Determine the (x, y) coordinate at the center of the cell enclosing the given text.  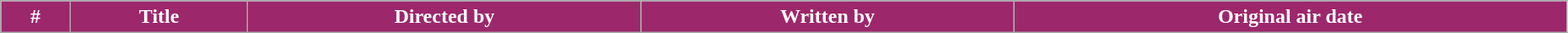
Written by (827, 17)
# (35, 17)
Original air date (1291, 17)
Title (159, 17)
Directed by (445, 17)
